Provide the (x, y) coordinate of the cell's center where the given text is located.  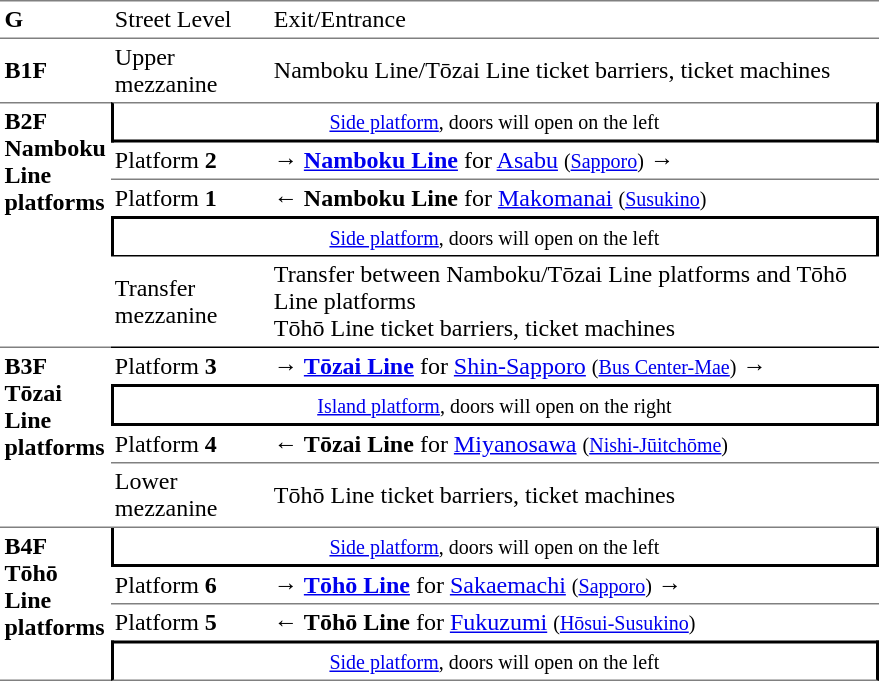
← Tōhō Line for Fukuzumi (Hōsui-Susukino) (574, 622)
B4FTōhō Line platforms (55, 604)
Platform 1 (190, 198)
→ Tōzai Line for Shin-Sapporo (Bus Center-Mae) → (574, 366)
Exit/Entrance (574, 19)
Platform 2 (190, 161)
Upper mezzanine (190, 70)
← Namboku Line for Makomanai (Susukino) (574, 198)
Lower mezzanine (190, 496)
→ Tōhō Line for Sakaemachi (Sapporo) → (574, 586)
Island platform, doors will open on the right (494, 405)
Platform 3 (190, 366)
Transfer mezzanine (190, 302)
Platform 5 (190, 622)
Street Level (190, 19)
Platform 6 (190, 586)
B1F (55, 70)
→ Namboku Line for Asabu (Sapporo) → (574, 161)
Platform 4 (190, 445)
B2FNamboku Line platforms (55, 225)
← Tōzai Line for Miyanosawa (Nishi-Jūitchōme) (574, 445)
G (55, 19)
Namboku Line/Tōzai Line ticket barriers, ticket machines (574, 70)
Transfer between Namboku/Tōzai Line platforms and Tōhō Line platforms Tōhō Line ticket barriers, ticket machines (574, 302)
Tōhō Line ticket barriers, ticket machines (574, 496)
B3FTōzai Line platforms (55, 438)
